Provide the [X, Y] coordinate of the cell's center where the given text is located.  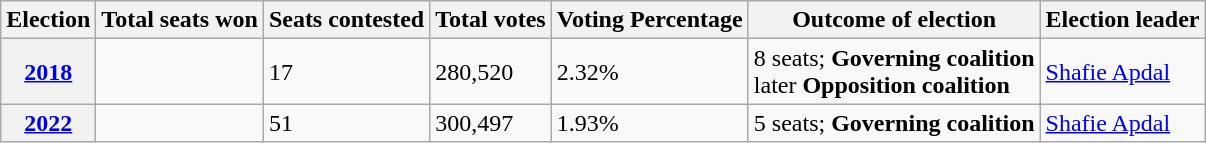
51 [346, 123]
1.93% [650, 123]
17 [346, 72]
Voting Percentage [650, 20]
300,497 [491, 123]
2022 [48, 123]
280,520 [491, 72]
Election [48, 20]
Total votes [491, 20]
Election leader [1122, 20]
5 seats; Governing coalition [894, 123]
2.32% [650, 72]
Outcome of election [894, 20]
Seats contested [346, 20]
2018 [48, 72]
8 seats; Governing coalition later Opposition coalition [894, 72]
Total seats won [180, 20]
